Locate the cell with the specified text and output its [x, y] center coordinate. 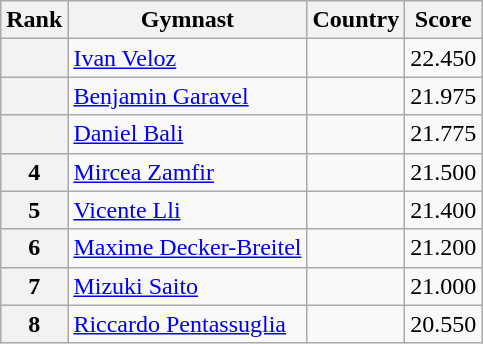
Daniel Bali [188, 134]
20.550 [444, 324]
7 [34, 286]
21.400 [444, 210]
21.975 [444, 96]
21.000 [444, 286]
Benjamin Garavel [188, 96]
21.200 [444, 248]
5 [34, 210]
21.775 [444, 134]
21.500 [444, 172]
Country [356, 20]
Riccardo Pentassuglia [188, 324]
Ivan Veloz [188, 58]
Gymnast [188, 20]
8 [34, 324]
Vicente Lli [188, 210]
Mircea Zamfir [188, 172]
4 [34, 172]
Maxime Decker-Breitel [188, 248]
Mizuki Saito [188, 286]
Score [444, 20]
22.450 [444, 58]
6 [34, 248]
Rank [34, 20]
